Provide the (x, y) coordinate of the cell's center where the given text is located.  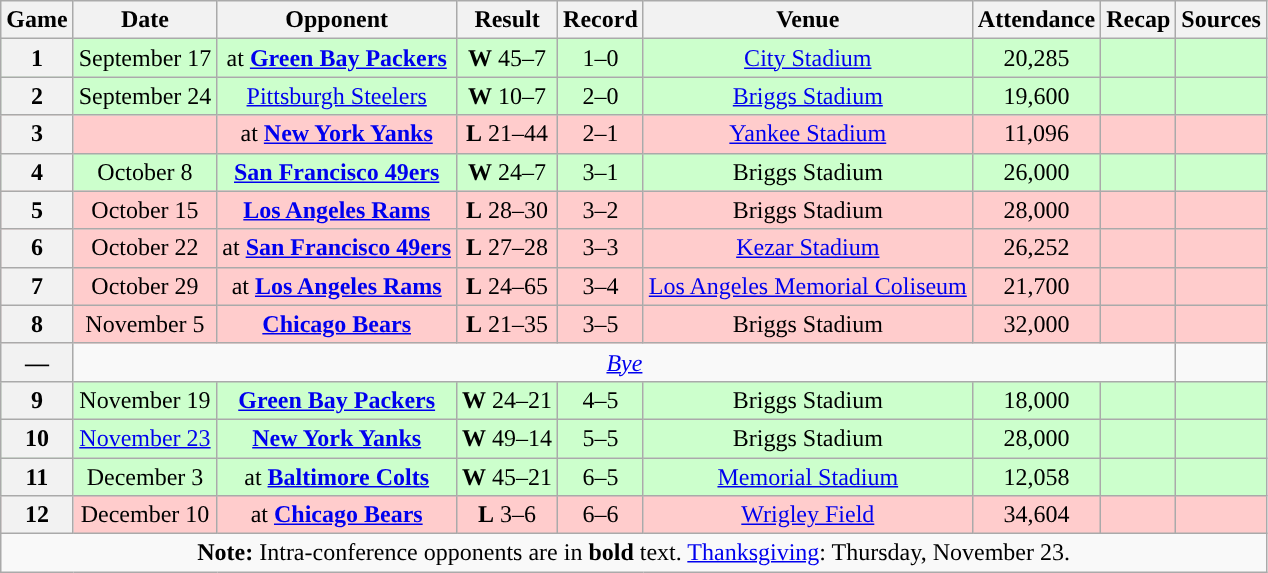
34,604 (1036, 515)
November 19 (145, 400)
Yankee Stadium (808, 134)
18,000 (1036, 400)
4–5 (601, 400)
3 (37, 134)
October 15 (145, 210)
November 5 (145, 324)
Venue (808, 20)
— (37, 362)
at Los Angeles Rams (337, 286)
3–1 (601, 172)
6 (37, 248)
26,000 (1036, 172)
3–2 (601, 210)
W 49–14 (508, 438)
Sources (1222, 20)
Game (37, 20)
December 3 (145, 477)
Kezar Stadium (808, 248)
11,096 (1036, 134)
Memorial Stadium (808, 477)
W 10–7 (508, 96)
Bye (624, 362)
L 28–30 (508, 210)
Attendance (1036, 20)
at Green Bay Packers (337, 58)
Recap (1138, 20)
5–5 (601, 438)
October 8 (145, 172)
L 21–35 (508, 324)
Opponent (337, 20)
21,700 (1036, 286)
Date (145, 20)
Record (601, 20)
L 24–65 (508, 286)
October 29 (145, 286)
Wrigley Field (808, 515)
November 23 (145, 438)
at Baltimore Colts (337, 477)
2 (37, 96)
1–0 (601, 58)
L 3–6 (508, 515)
L 27–28 (508, 248)
W 24–21 (508, 400)
Note: Intra-conference opponents are in bold text. Thanksgiving: Thursday, November 23. (634, 553)
October 22 (145, 248)
Los Angeles Memorial Coliseum (808, 286)
7 (37, 286)
5 (37, 210)
3–4 (601, 286)
4 (37, 172)
8 (37, 324)
New York Yanks (337, 438)
3–5 (601, 324)
12,058 (1036, 477)
6–6 (601, 515)
San Francisco 49ers (337, 172)
W 45–7 (508, 58)
9 (37, 400)
September 17 (145, 58)
1 (37, 58)
2–1 (601, 134)
Result (508, 20)
Los Angeles Rams (337, 210)
32,000 (1036, 324)
September 24 (145, 96)
3–3 (601, 248)
at New York Yanks (337, 134)
L 21–44 (508, 134)
6–5 (601, 477)
W 45–21 (508, 477)
at Chicago Bears (337, 515)
City Stadium (808, 58)
26,252 (1036, 248)
10 (37, 438)
Green Bay Packers (337, 400)
Pittsburgh Steelers (337, 96)
20,285 (1036, 58)
December 10 (145, 515)
Chicago Bears (337, 324)
11 (37, 477)
W 24–7 (508, 172)
2–0 (601, 96)
at San Francisco 49ers (337, 248)
19,600 (1036, 96)
12 (37, 515)
